Capture the cell that displays the provided text and extract its [X, Y] central coordinate. 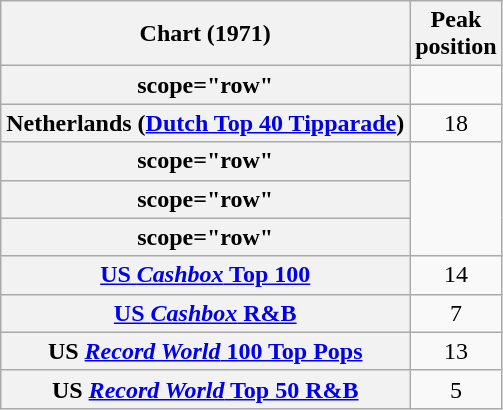
Chart (1971) [206, 34]
US Cashbox Top 100 [206, 275]
Peakposition [456, 34]
5 [456, 389]
13 [456, 351]
Netherlands (Dutch Top 40 Tipparade) [206, 123]
7 [456, 313]
18 [456, 123]
US Record World Top 50 R&B [206, 389]
14 [456, 275]
US Cashbox R&B [206, 313]
US Record World 100 Top Pops [206, 351]
